Detect which cell encompasses the target text, then output its (X, Y) center coordinate. 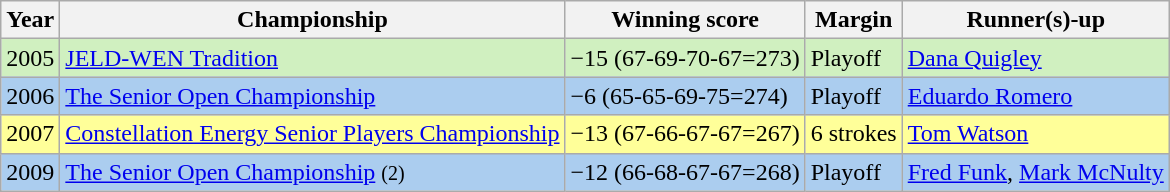
Fred Funk, Mark McNulty (1036, 172)
Constellation Energy Senior Players Championship (312, 134)
2009 (30, 172)
2007 (30, 134)
Eduardo Romero (1036, 96)
−6 (65-65-69-75=274) (685, 96)
Winning score (685, 20)
Margin (854, 20)
Championship (312, 20)
The Senior Open Championship (2) (312, 172)
Dana Quigley (1036, 58)
2005 (30, 58)
The Senior Open Championship (312, 96)
−15 (67-69-70-67=273) (685, 58)
2006 (30, 96)
JELD-WEN Tradition (312, 58)
6 strokes (854, 134)
Tom Watson (1036, 134)
−13 (67-66-67-67=267) (685, 134)
−12 (66-68-67-67=268) (685, 172)
Year (30, 20)
Runner(s)-up (1036, 20)
